Capture the cell that displays the provided text and extract its (X, Y) central coordinate. 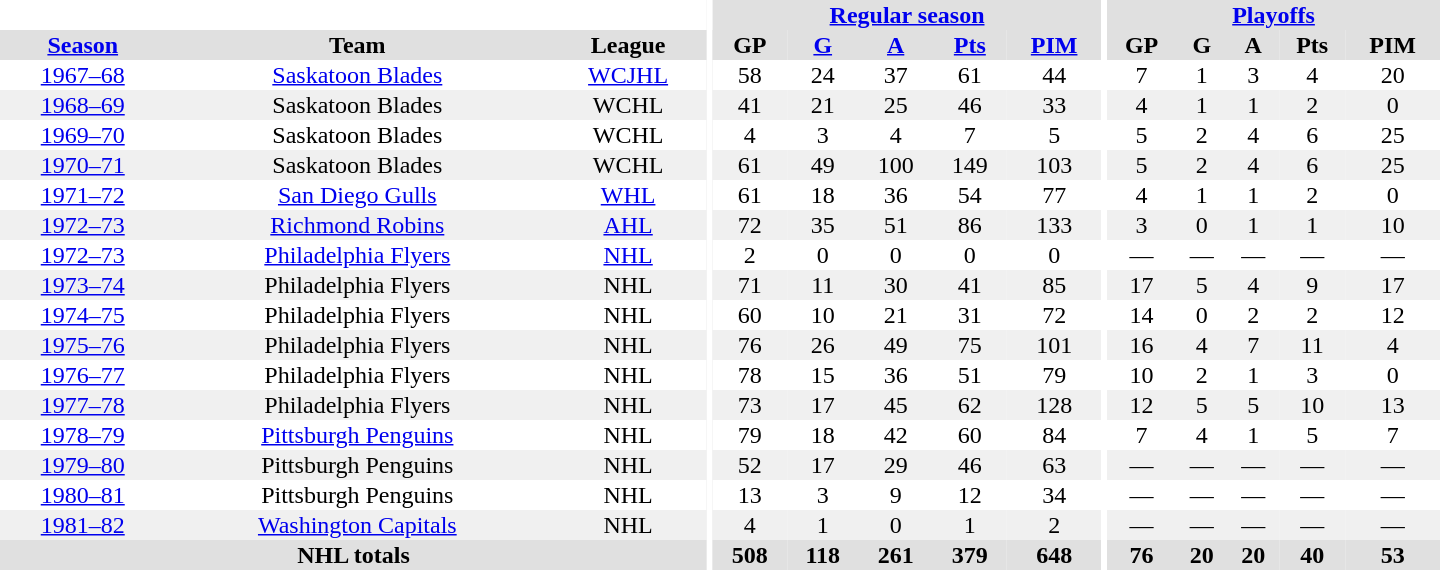
75 (970, 345)
League (628, 45)
1969–70 (82, 135)
14 (1142, 315)
Season (82, 45)
78 (750, 375)
37 (896, 75)
NHL totals (354, 555)
58 (750, 75)
Team (357, 45)
149 (970, 165)
34 (1054, 495)
77 (1054, 195)
1978–79 (82, 435)
Regular season (908, 15)
261 (896, 555)
1975–76 (82, 345)
33 (1054, 105)
379 (970, 555)
Richmond Robins (357, 225)
24 (823, 75)
WCJHL (628, 75)
1974–75 (82, 315)
29 (896, 465)
648 (1054, 555)
AHL (628, 225)
101 (1054, 345)
Playoffs (1274, 15)
128 (1054, 405)
San Diego Gulls (357, 195)
1967–68 (82, 75)
1968–69 (82, 105)
71 (750, 285)
86 (970, 225)
84 (1054, 435)
1977–78 (82, 405)
35 (823, 225)
1979–80 (82, 465)
31 (970, 315)
1973–74 (82, 285)
42 (896, 435)
1970–71 (82, 165)
63 (1054, 465)
26 (823, 345)
54 (970, 195)
73 (750, 405)
40 (1312, 555)
Washington Capitals (357, 525)
1980–81 (82, 495)
1976–77 (82, 375)
16 (1142, 345)
118 (823, 555)
508 (750, 555)
30 (896, 285)
52 (750, 465)
1981–82 (82, 525)
62 (970, 405)
15 (823, 375)
103 (1054, 165)
53 (1392, 555)
45 (896, 405)
133 (1054, 225)
85 (1054, 285)
WHL (628, 195)
100 (896, 165)
1971–72 (82, 195)
44 (1054, 75)
